Provide the (x, y) coordinate of the cell's center where the given text is located.  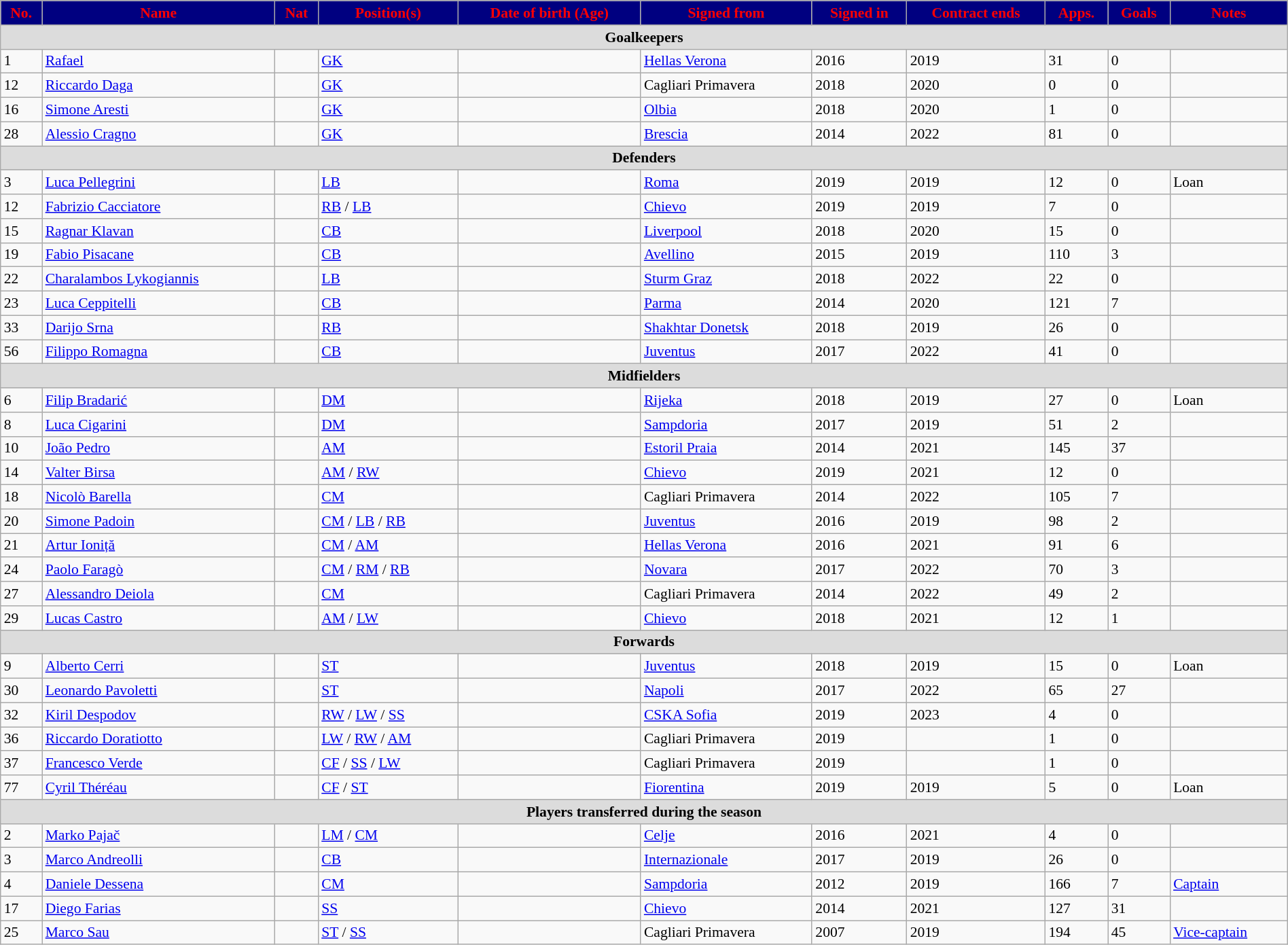
Roma (726, 183)
Riccardo Daga (159, 86)
Simone Padoin (159, 521)
Filip Bradarić (159, 400)
Cyril Théréau (159, 787)
Napoli (726, 691)
Date of birth (Age) (550, 13)
Simone Aresti (159, 110)
Vice-captain (1228, 933)
24 (22, 570)
CM / RM / RB (388, 570)
16 (22, 110)
36 (22, 739)
RB (388, 327)
Rijeka (726, 400)
8 (22, 425)
Valter Birsa (159, 473)
121 (1076, 304)
9 (22, 666)
166 (1076, 885)
LW / RW / AM (388, 739)
51 (1076, 425)
João Pedro (159, 448)
2023 (976, 715)
23 (22, 304)
194 (1076, 933)
Nicolò Barella (159, 497)
29 (22, 618)
Apps. (1076, 13)
77 (22, 787)
Lucas Castro (159, 618)
Signed from (726, 13)
Players transferred during the season (644, 812)
Fiorentina (726, 787)
Defenders (644, 158)
Signed in (859, 13)
Alessio Cragno (159, 134)
Sturm Graz (726, 279)
ST / SS (388, 933)
Nat (296, 13)
41 (1076, 352)
Marco Andreolli (159, 860)
32 (22, 715)
Rafael (159, 61)
Fabio Pisacane (159, 255)
110 (1076, 255)
98 (1076, 521)
Name (159, 13)
49 (1076, 594)
18 (22, 497)
Riccardo Doratiotto (159, 739)
Captain (1228, 885)
Artur Ioniță (159, 546)
Alessandro Deiola (159, 594)
AM (388, 448)
25 (22, 933)
Liverpool (726, 231)
Ragnar Klavan (159, 231)
Midfielders (644, 376)
Paolo Faragò (159, 570)
10 (22, 448)
Luca Cigarini (159, 425)
Leonardo Pavoletti (159, 691)
AM / RW (388, 473)
CM / LB / RB (388, 521)
Charalambos Lykogiannis (159, 279)
Shakhtar Donetsk (726, 327)
2007 (859, 933)
21 (22, 546)
Goalkeepers (644, 37)
Celje (726, 836)
Darijo Srna (159, 327)
Parma (726, 304)
RW / LW / SS (388, 715)
65 (1076, 691)
CF / ST (388, 787)
2015 (859, 255)
Brescia (726, 134)
RB / LB (388, 207)
28 (22, 134)
AM / LW (388, 618)
LM / CM (388, 836)
14 (22, 473)
45 (1139, 933)
CM / AM (388, 546)
19 (22, 255)
Marko Pajač (159, 836)
Notes (1228, 13)
Novara (726, 570)
145 (1076, 448)
Position(s) (388, 13)
Olbia (726, 110)
Fabrizio Cacciatore (159, 207)
Estoril Praia (726, 448)
91 (1076, 546)
30 (22, 691)
Marco Sau (159, 933)
Kiril Despodov (159, 715)
CSKA Sofia (726, 715)
105 (1076, 497)
56 (22, 352)
Francesco Verde (159, 764)
Internazionale (726, 860)
Luca Ceppitelli (159, 304)
81 (1076, 134)
Forwards (644, 642)
CF / SS / LW (388, 764)
Avellino (726, 255)
Contract ends (976, 13)
Goals (1139, 13)
Luca Pellegrini (159, 183)
20 (22, 521)
70 (1076, 570)
5 (1076, 787)
33 (22, 327)
SS (388, 908)
2012 (859, 885)
Daniele Dessena (159, 885)
127 (1076, 908)
Alberto Cerri (159, 666)
Diego Farias (159, 908)
17 (22, 908)
Filippo Romagna (159, 352)
No. (22, 13)
